Provide the (X, Y) coordinate of the cell's center where the given text is located.  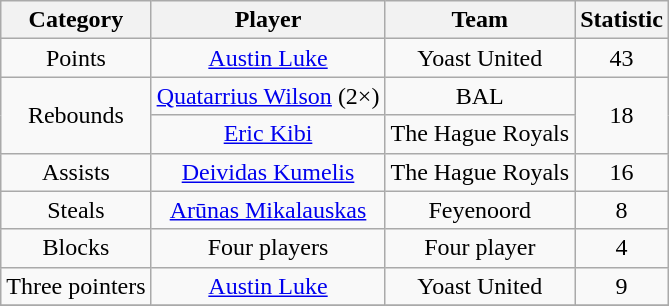
Category (76, 20)
Four player (480, 248)
Steals (76, 210)
43 (622, 58)
8 (622, 210)
4 (622, 248)
Points (76, 58)
Player (268, 20)
Quatarrius Wilson (2×) (268, 96)
16 (622, 172)
Statistic (622, 20)
9 (622, 286)
Eric Kibi (268, 134)
Assists (76, 172)
Blocks (76, 248)
18 (622, 115)
Four players (268, 248)
Arūnas Mikalauskas (268, 210)
Feyenoord (480, 210)
Deividas Kumelis (268, 172)
Three pointers (76, 286)
Team (480, 20)
BAL (480, 96)
Rebounds (76, 115)
